Find where the given text appears and provide that cell's center as (X, Y) coordinate. 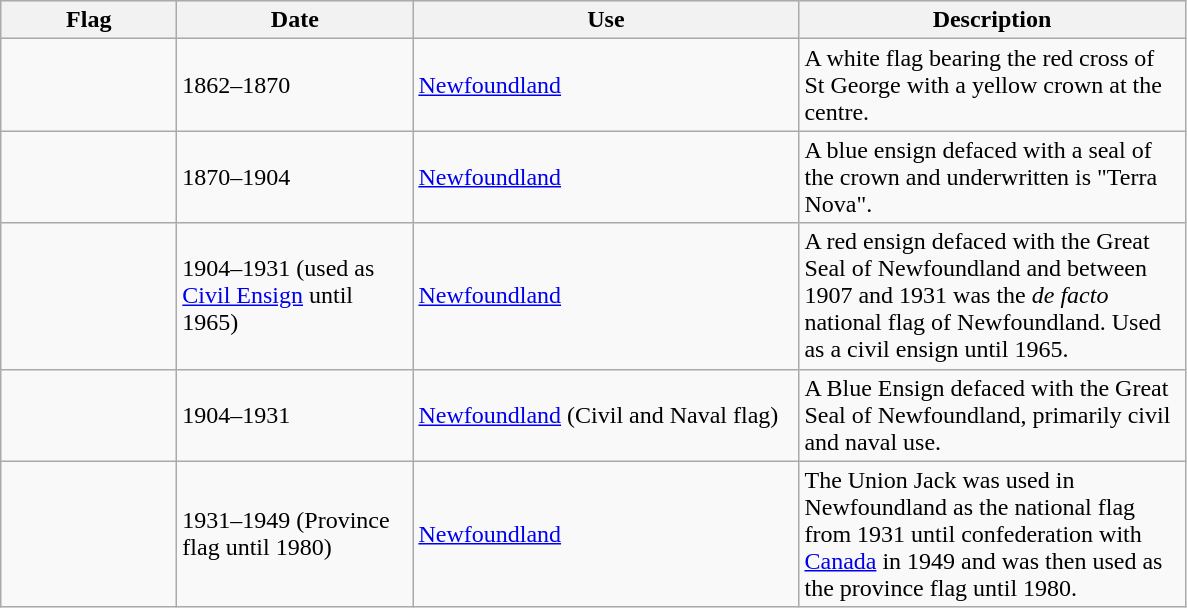
A blue ensign defaced with a seal of the crown and underwritten is "Terra Nova". (992, 177)
A white flag bearing the red cross of St George with a yellow crown at the centre. (992, 85)
A Blue Ensign defaced with the Great Seal of Newfoundland, primarily civil and naval use. (992, 415)
Use (606, 20)
1870–1904 (295, 177)
Description (992, 20)
1931–1949 (Province flag until 1980) (295, 534)
1904–1931 (used as Civil Ensign until 1965) (295, 296)
Newfoundland (Civil and Naval flag) (606, 415)
1862–1870 (295, 85)
Date (295, 20)
1904–1931 (295, 415)
Flag (89, 20)
